Extract the (x, y) coordinate from the center of the cell holding the provided text.  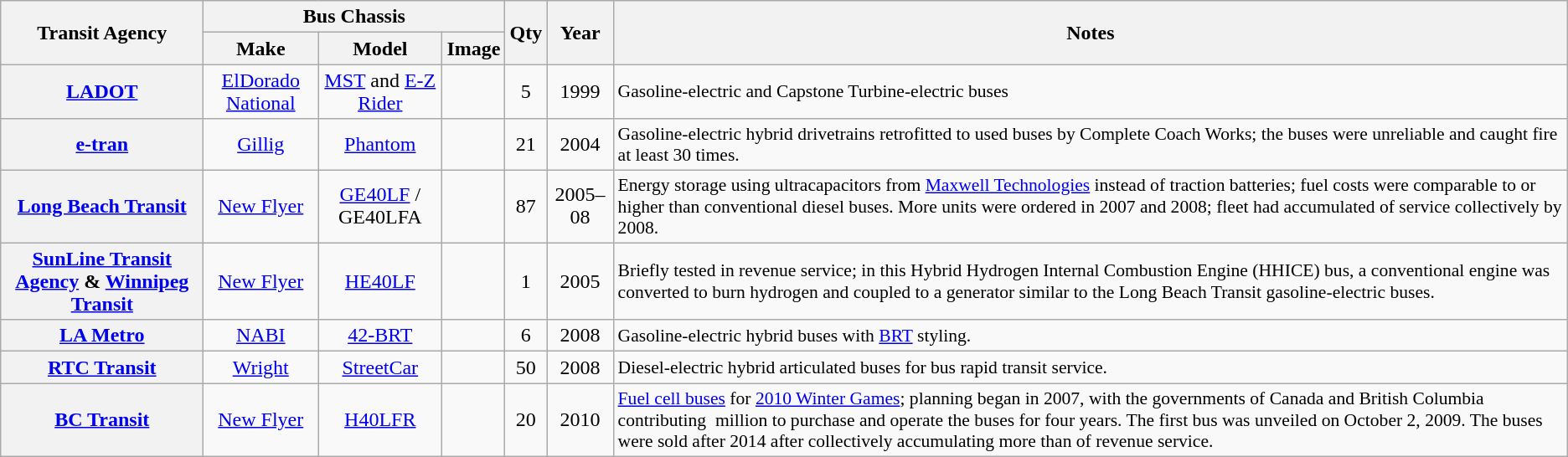
6 (526, 336)
Phantom (380, 144)
Year (580, 33)
LA Metro (102, 336)
5 (526, 92)
GE40LF / GE40LFA (380, 206)
Notes (1091, 33)
Model (380, 49)
1 (526, 281)
2005 (580, 281)
Make (261, 49)
e-tran (102, 144)
2010 (580, 420)
RTC Transit (102, 367)
MST and E-Z Rider (380, 92)
Gasoline-electric and Capstone Turbine-electric buses (1091, 92)
BC Transit (102, 420)
2004 (580, 144)
21 (526, 144)
SunLine Transit Agency & Winnipeg Transit (102, 281)
50 (526, 367)
Long Beach Transit (102, 206)
HE40LF (380, 281)
H40LFR (380, 420)
Gasoline-electric hybrid drivetrains retrofitted to used buses by Complete Coach Works; the buses were unreliable and caught fire at least 30 times. (1091, 144)
1999 (580, 92)
StreetCar (380, 367)
NABI (261, 336)
42-BRT (380, 336)
Wright (261, 367)
2005–08 (580, 206)
Bus Chassis (354, 17)
Diesel-electric hybrid articulated buses for bus rapid transit service. (1091, 367)
87 (526, 206)
Gasoline-electric hybrid buses with BRT styling. (1091, 336)
LADOT (102, 92)
Gillig (261, 144)
Image (474, 49)
20 (526, 420)
ElDorado National (261, 92)
Qty (526, 33)
Transit Agency (102, 33)
